Search for the cell housing the specified text and yield its (x, y) center coordinate. 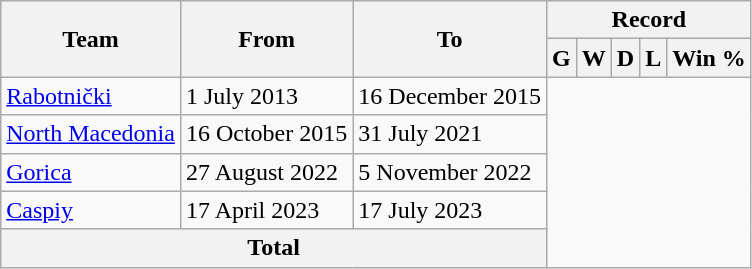
17 April 2023 (266, 210)
27 August 2022 (266, 172)
Caspiy (91, 210)
Record (648, 20)
Gorica (91, 172)
North Macedonia (91, 134)
31 July 2021 (450, 134)
16 December 2015 (450, 96)
To (450, 39)
1 July 2013 (266, 96)
5 November 2022 (450, 172)
W (594, 58)
Team (91, 39)
From (266, 39)
17 July 2023 (450, 210)
16 October 2015 (266, 134)
Total (274, 248)
L (654, 58)
D (625, 58)
G (561, 58)
Win % (710, 58)
Rabotnički (91, 96)
